Return [x, y] of the center of cell containing provided text 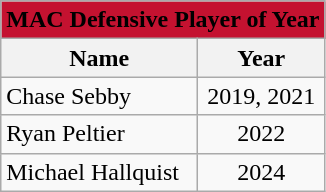
Ryan Peltier [100, 134]
Name [100, 58]
Chase Sebby [100, 96]
2024 [262, 172]
2019, 2021 [262, 96]
Michael Hallquist [100, 172]
Year [262, 58]
2022 [262, 134]
MAC Defensive Player of Year [163, 20]
